For the text-containing cell, return its midpoint in (x, y) coordinate format. 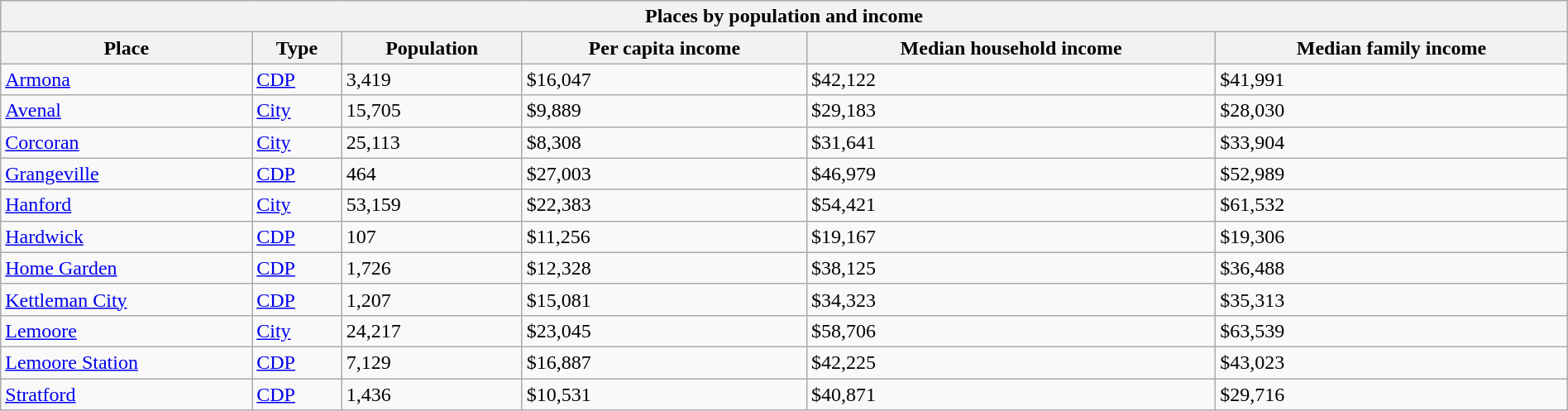
$15,081 (664, 299)
$33,904 (1392, 142)
Corcoran (127, 142)
$42,225 (1011, 362)
$29,716 (1392, 394)
$16,887 (664, 362)
$36,488 (1392, 268)
$38,125 (1011, 268)
$52,989 (1392, 174)
3,419 (432, 79)
24,217 (432, 331)
107 (432, 237)
$61,532 (1392, 205)
Armona (127, 79)
$16,047 (664, 79)
Place (127, 48)
Population (432, 48)
1,726 (432, 268)
$12,328 (664, 268)
$35,313 (1392, 299)
Hardwick (127, 237)
$9,889 (664, 111)
7,129 (432, 362)
$34,323 (1011, 299)
$19,167 (1011, 237)
Per capita income (664, 48)
$27,003 (664, 174)
$40,871 (1011, 394)
Median family income (1392, 48)
Median household income (1011, 48)
$46,979 (1011, 174)
$23,045 (664, 331)
$19,306 (1392, 237)
25,113 (432, 142)
$29,183 (1011, 111)
$41,991 (1392, 79)
$42,122 (1011, 79)
$63,539 (1392, 331)
$8,308 (664, 142)
Places by population and income (784, 17)
53,159 (432, 205)
$22,383 (664, 205)
$11,256 (664, 237)
Stratford (127, 394)
$58,706 (1011, 331)
Type (297, 48)
$43,023 (1392, 362)
$10,531 (664, 394)
464 (432, 174)
Home Garden (127, 268)
Kettleman City (127, 299)
$28,030 (1392, 111)
$31,641 (1011, 142)
15,705 (432, 111)
Grangeville (127, 174)
1,436 (432, 394)
Hanford (127, 205)
$54,421 (1011, 205)
Lemoore Station (127, 362)
Avenal (127, 111)
1,207 (432, 299)
Lemoore (127, 331)
